Output the (x, y) coordinate of the center of the cell containing the given text.  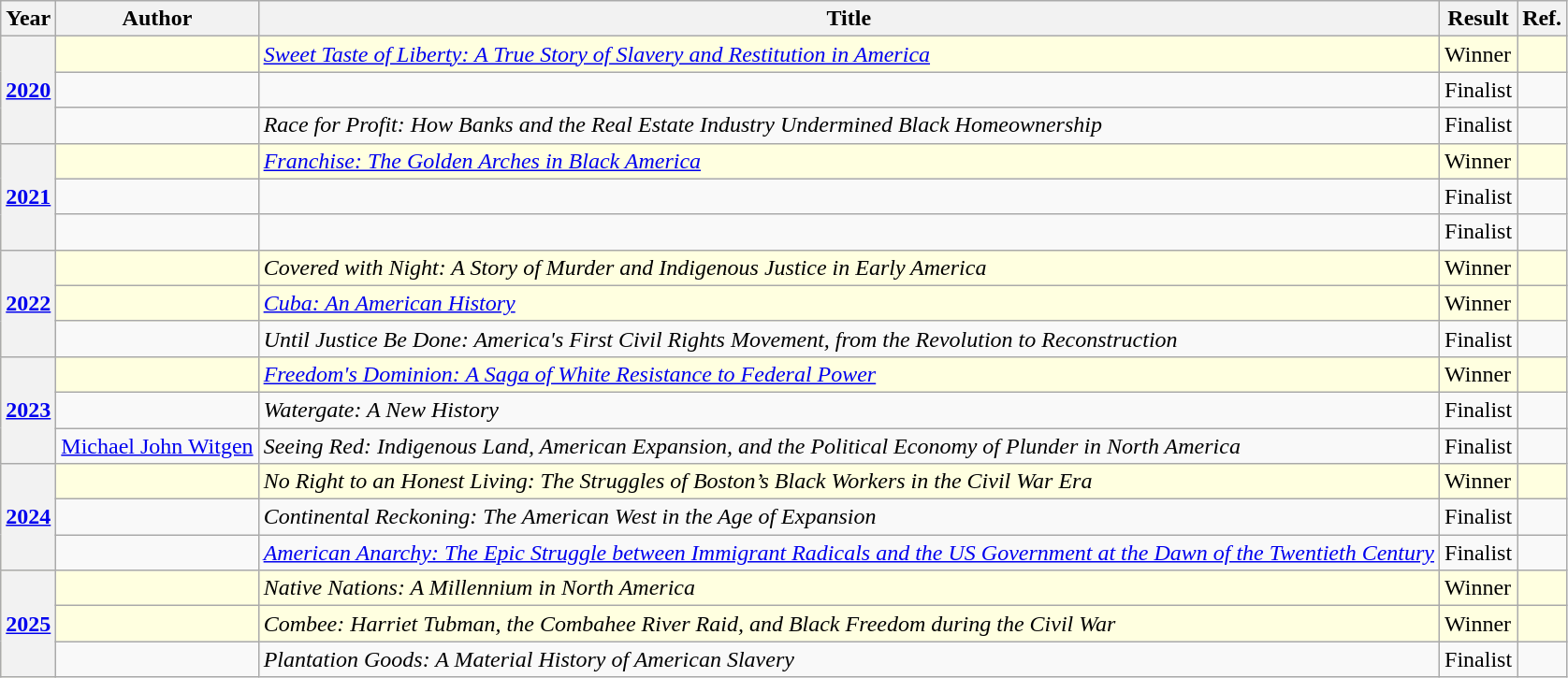
Franchise: The Golden Arches in Black America (849, 161)
Sweet Taste of Liberty: A True Story of Slavery and Restitution in America (849, 54)
Race for Profit: How Banks and the Real Estate Industry Undermined Black Homeownership (849, 125)
Title (849, 19)
Watergate: A New History (849, 410)
No Right to an Honest Living: The Struggles of Boston’s Black Workers in the Civil War Era (849, 482)
Covered with Night: A Story of Murder and Indigenous Justice in Early America (849, 267)
2021 (28, 196)
Until Justice Be Done: America's First Civil Rights Movement, from the Revolution to Reconstruction (849, 339)
Cuba: An American History (849, 303)
Result (1478, 19)
Michael John Witgen (157, 446)
2024 (28, 517)
Ref. (1542, 19)
Plantation Goods: A Material History of American Slavery (849, 659)
Combee: Harriet Tubman, the Combahee River Raid, and Black Freedom during the Civil War (849, 624)
2022 (28, 303)
2025 (28, 624)
2020 (28, 90)
Seeing Red: Indigenous Land, American Expansion, and the Political Economy of Plunder in North America (849, 446)
Freedom's Dominion: A Saga of White Resistance to Federal Power (849, 374)
Continental Reckoning: The American West in the Age of Expansion (849, 517)
Author (157, 19)
Year (28, 19)
Native Nations: A Millennium in North America (849, 588)
American Anarchy: The Epic Struggle between Immigrant Radicals and the US Government at the Dawn of the Twentieth Century (849, 553)
2023 (28, 410)
